For the text-containing cell, return its midpoint in [x, y] coordinate format. 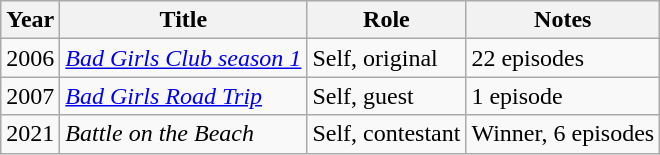
Year [30, 20]
2006 [30, 58]
Self, guest [386, 96]
22 episodes [563, 58]
Title [184, 20]
Winner, 6 episodes [563, 134]
Self, contestant [386, 134]
2021 [30, 134]
1 episode [563, 96]
Role [386, 20]
Bad Girls Road Trip [184, 96]
Notes [563, 20]
Self, original [386, 58]
Bad Girls Club season 1 [184, 58]
2007 [30, 96]
Battle on the Beach [184, 134]
